Return (x, y) of the center of cell containing provided text 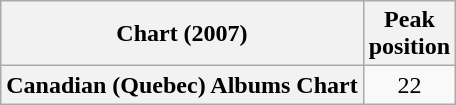
Chart (2007) (182, 34)
22 (409, 85)
Canadian (Quebec) Albums Chart (182, 85)
Peakposition (409, 34)
